Identify which cell holds the provided text, then report its [x, y] central coordinate. 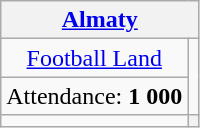
Attendance: 1 000 [94, 96]
Football Land [94, 58]
Almaty [100, 20]
